For the text-containing cell, return its midpoint in (x, y) coordinate format. 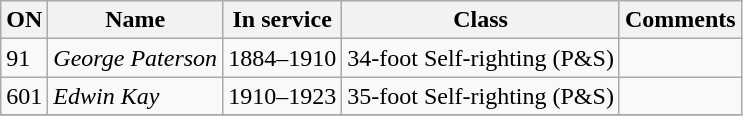
1884–1910 (282, 58)
Class (481, 20)
1910–1923 (282, 96)
George Paterson (136, 58)
Comments (680, 20)
91 (24, 58)
ON (24, 20)
In service (282, 20)
601 (24, 96)
Edwin Kay (136, 96)
35-foot Self-righting (P&S) (481, 96)
Name (136, 20)
34-foot Self-righting (P&S) (481, 58)
